Extract the [X, Y] coordinate from the center of the cell holding the provided text.  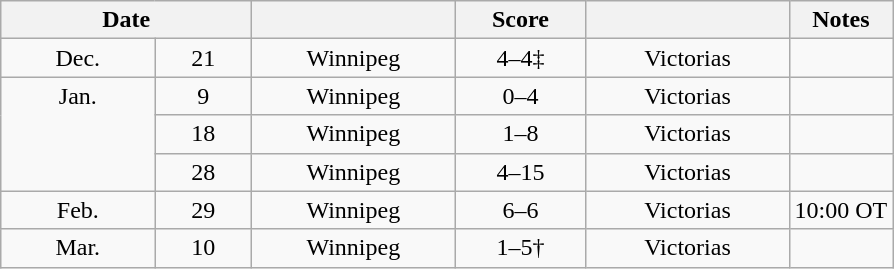
1–8 [520, 134]
1–5† [520, 248]
9 [204, 96]
21 [204, 58]
6–6 [520, 210]
10:00 OT [841, 210]
10 [204, 248]
Dec. [78, 58]
29 [204, 210]
4–4‡ [520, 58]
Score [520, 20]
18 [204, 134]
28 [204, 172]
Feb. [78, 210]
Date [126, 20]
Jan. [78, 134]
4–15 [520, 172]
Notes [841, 20]
Mar. [78, 248]
0–4 [520, 96]
